From the cell containing the given text, extract its center point as (X, Y) coordinate. 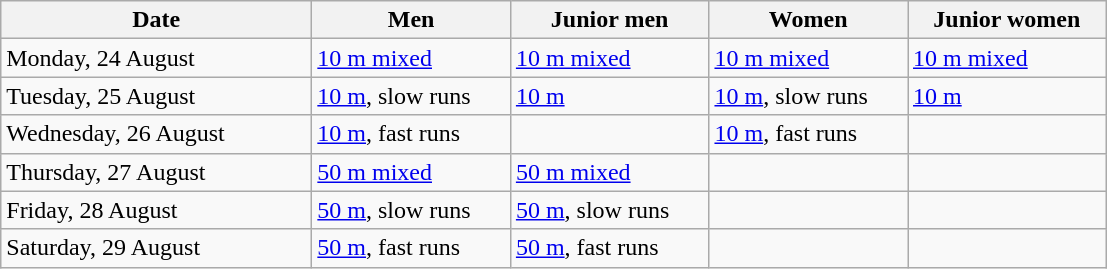
Men (412, 20)
Date (156, 20)
Junior women (1008, 20)
Women (808, 20)
Tuesday, 25 August (156, 96)
Junior men (610, 20)
Saturday, 29 August (156, 248)
Monday, 24 August (156, 58)
Thursday, 27 August (156, 172)
Friday, 28 August (156, 210)
Wednesday, 26 August (156, 134)
